Determine the [X, Y] coordinate at the center of the cell enclosing the given text.  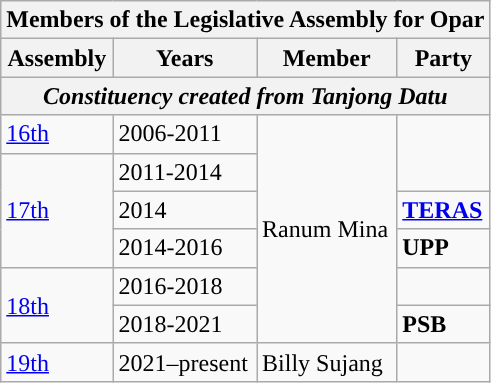
2021–present [185, 362]
PSB [444, 324]
18th [57, 305]
Assembly [57, 58]
2014-2016 [185, 248]
19th [57, 362]
2006-2011 [185, 134]
2011-2014 [185, 172]
Party [444, 58]
2018-2021 [185, 324]
Constituency created from Tanjong Datu [246, 96]
17th [57, 210]
Years [185, 58]
Ranum Mina [327, 229]
UPP [444, 248]
Billy Sujang [327, 362]
16th [57, 134]
2014 [185, 210]
TERAS [444, 210]
Member [327, 58]
2016-2018 [185, 286]
Members of the Legislative Assembly for Opar [246, 20]
